Detect which cell encompasses the target text, then output its (x, y) center coordinate. 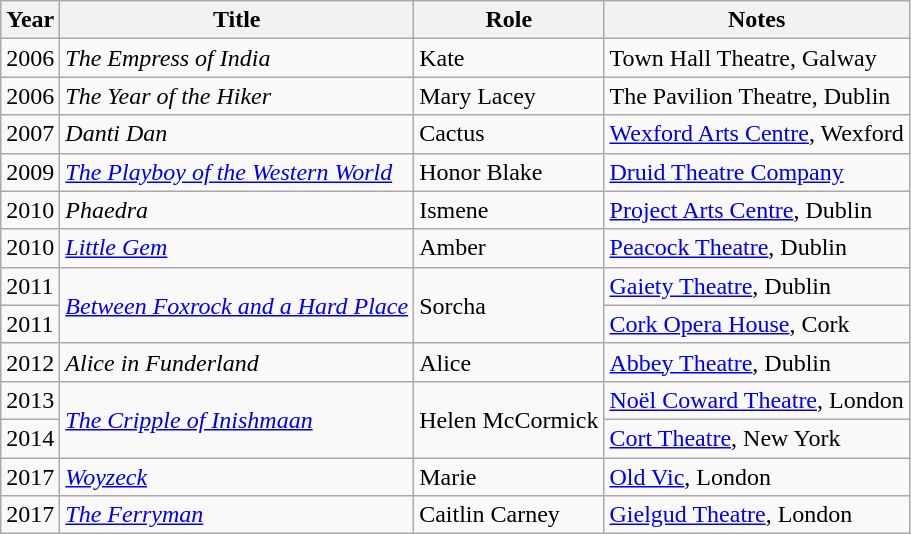
Danti Dan (237, 134)
Druid Theatre Company (756, 172)
The Playboy of the Western World (237, 172)
Helen McCormick (509, 419)
Sorcha (509, 305)
Town Hall Theatre, Galway (756, 58)
Between Foxrock and a Hard Place (237, 305)
The Year of the Hiker (237, 96)
Gielgud Theatre, London (756, 515)
Caitlin Carney (509, 515)
2014 (30, 438)
Gaiety Theatre, Dublin (756, 286)
Alice (509, 362)
Notes (756, 20)
Kate (509, 58)
Year (30, 20)
Cactus (509, 134)
Project Arts Centre, Dublin (756, 210)
Little Gem (237, 248)
Amber (509, 248)
Cork Opera House, Cork (756, 324)
Cort Theatre, New York (756, 438)
The Pavilion Theatre, Dublin (756, 96)
2009 (30, 172)
Role (509, 20)
Wexford Arts Centre, Wexford (756, 134)
Peacock Theatre, Dublin (756, 248)
Honor Blake (509, 172)
Marie (509, 477)
2007 (30, 134)
The Cripple of Inishmaan (237, 419)
Alice in Funderland (237, 362)
Noël Coward Theatre, London (756, 400)
2012 (30, 362)
Abbey Theatre, Dublin (756, 362)
Mary Lacey (509, 96)
Woyzeck (237, 477)
The Empress of India (237, 58)
Old Vic, London (756, 477)
2013 (30, 400)
The Ferryman (237, 515)
Ismene (509, 210)
Phaedra (237, 210)
Title (237, 20)
